Return the [x, y] coordinate for the center point of the cell that contains the specified text.  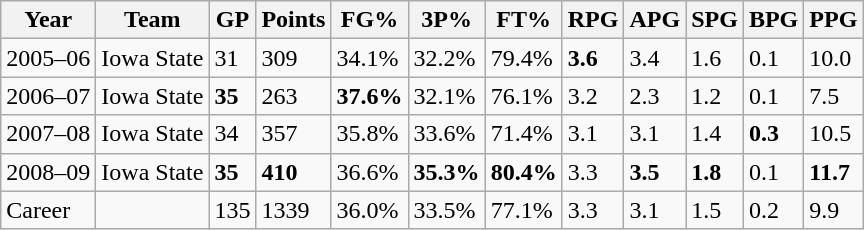
1.4 [715, 134]
33.5% [446, 210]
Year [48, 20]
3.4 [655, 58]
7.5 [834, 96]
Points [294, 20]
10.0 [834, 58]
1.8 [715, 172]
0.2 [773, 210]
1.6 [715, 58]
3.6 [593, 58]
9.9 [834, 210]
1339 [294, 210]
34.1% [370, 58]
77.1% [524, 210]
80.4% [524, 172]
PPG [834, 20]
71.4% [524, 134]
3P% [446, 20]
2008–09 [48, 172]
1.5 [715, 210]
SPG [715, 20]
APG [655, 20]
36.0% [370, 210]
10.5 [834, 134]
3.5 [655, 172]
263 [294, 96]
2.3 [655, 96]
Career [48, 210]
76.1% [524, 96]
BPG [773, 20]
11.7 [834, 172]
FT% [524, 20]
32.1% [446, 96]
2005–06 [48, 58]
34 [232, 134]
309 [294, 58]
35.8% [370, 134]
RPG [593, 20]
79.4% [524, 58]
32.2% [446, 58]
410 [294, 172]
33.6% [446, 134]
135 [232, 210]
2007–08 [48, 134]
35.3% [446, 172]
2006–07 [48, 96]
37.6% [370, 96]
GP [232, 20]
31 [232, 58]
357 [294, 134]
36.6% [370, 172]
FG% [370, 20]
Team [152, 20]
3.2 [593, 96]
1.2 [715, 96]
0.3 [773, 134]
